Detect which cell encompasses the target text, then output its (X, Y) center coordinate. 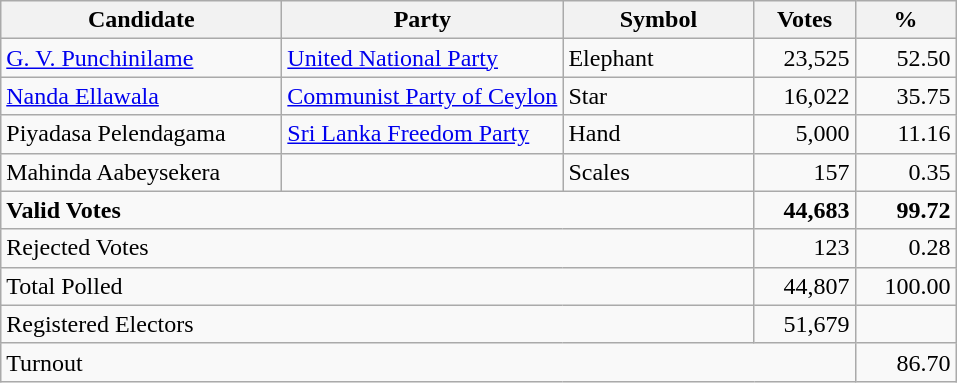
86.70 (906, 362)
Mahinda Aabeysekera (142, 172)
123 (804, 248)
Scales (658, 172)
% (906, 20)
Sri Lanka Freedom Party (422, 134)
Star (658, 96)
100.00 (906, 286)
16,022 (804, 96)
Party (422, 20)
11.16 (906, 134)
G. V. Punchinilame (142, 58)
Symbol (658, 20)
51,679 (804, 324)
Total Polled (378, 286)
Piyadasa Pelendagama (142, 134)
0.35 (906, 172)
Nanda Ellawala (142, 96)
0.28 (906, 248)
35.75 (906, 96)
Rejected Votes (378, 248)
Communist Party of Ceylon (422, 96)
Candidate (142, 20)
Hand (658, 134)
Registered Electors (378, 324)
23,525 (804, 58)
52.50 (906, 58)
Turnout (428, 362)
157 (804, 172)
Valid Votes (378, 210)
United National Party (422, 58)
Elephant (658, 58)
Votes (804, 20)
44,807 (804, 286)
5,000 (804, 134)
99.72 (906, 210)
44,683 (804, 210)
